Scan for the cell matching the given text and deliver its [X, Y] coordinate at center. 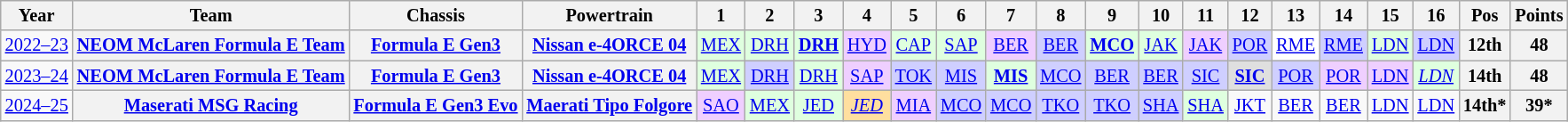
2022–23 [37, 45]
SAO [721, 105]
JKT [1249, 105]
HYD [867, 45]
14 [1343, 15]
Pos [1485, 15]
7 [1011, 15]
5 [914, 15]
Year [37, 15]
9 [1112, 15]
12 [1249, 15]
10 [1161, 15]
CAP [914, 45]
1 [721, 15]
TOK [914, 76]
2 [770, 15]
Formula E Gen3 Evo [437, 105]
8 [1060, 15]
3 [818, 15]
Maserati MSG Racing [211, 105]
6 [961, 15]
16 [1436, 15]
14th* [1485, 105]
14th [1485, 76]
12th [1485, 45]
Powertrain [609, 15]
13 [1296, 15]
11 [1205, 15]
MIA [914, 105]
39* [1539, 105]
15 [1391, 15]
Points [1539, 15]
2024–25 [37, 105]
4 [867, 15]
2023–24 [37, 76]
Chassis [437, 15]
Team [211, 15]
Maerati Tipo Folgore [609, 105]
